Extract the (x, y) coordinate from the center of the cell holding the provided text.  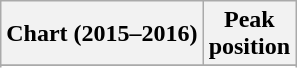
Peak position (249, 34)
Chart (2015–2016) (102, 34)
